Scan for the cell matching the given text and deliver its [x, y] coordinate at center. 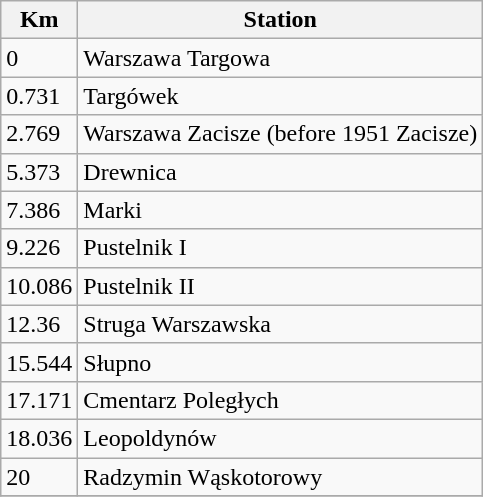
17.171 [40, 400]
20 [40, 477]
9.226 [40, 248]
Warszawa Zacisze (before 1951 Zacisze) [280, 134]
0.731 [40, 96]
Pustelnik II [280, 286]
7.386 [40, 210]
Targówek [280, 96]
5.373 [40, 172]
12.36 [40, 324]
Pustelnik I [280, 248]
Km [40, 20]
18.036 [40, 438]
10.086 [40, 286]
2.769 [40, 134]
Warszawa Targowa [280, 58]
Marki [280, 210]
Słupno [280, 362]
Cmentarz Poległych [280, 400]
Struga Warszawska [280, 324]
Leopoldynów [280, 438]
0 [40, 58]
Station [280, 20]
Drewnica [280, 172]
15.544 [40, 362]
Radzymin Wąskotorowy [280, 477]
